Determine the (x, y) coordinate at the center of the cell enclosing the given text.  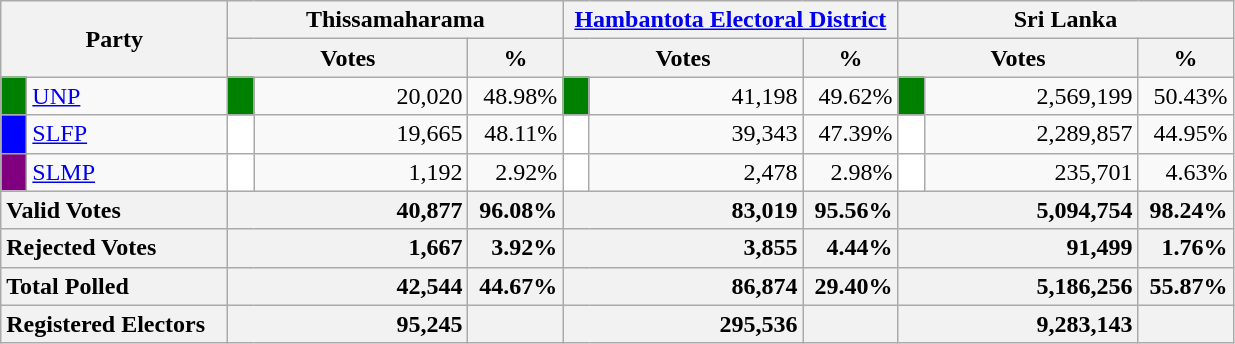
Party (114, 39)
29.40% (850, 286)
295,536 (683, 324)
44.67% (516, 286)
95,245 (348, 324)
4.63% (1186, 172)
1,667 (348, 248)
235,701 (1031, 172)
55.87% (1186, 286)
2,289,857 (1031, 134)
50.43% (1186, 96)
95.56% (850, 210)
2.98% (850, 172)
Hambantota Electoral District (730, 20)
40,877 (348, 210)
47.39% (850, 134)
48.11% (516, 134)
2,478 (696, 172)
4.44% (850, 248)
96.08% (516, 210)
41,198 (696, 96)
3,855 (683, 248)
5,186,256 (1018, 286)
1.76% (1186, 248)
83,019 (683, 210)
9,283,143 (1018, 324)
Rejected Votes (114, 248)
5,094,754 (1018, 210)
UNP (128, 96)
Total Polled (114, 286)
2.92% (516, 172)
19,665 (361, 134)
2,569,199 (1031, 96)
98.24% (1186, 210)
44.95% (1186, 134)
Thissamaharama (396, 20)
91,499 (1018, 248)
48.98% (516, 96)
39,343 (696, 134)
42,544 (348, 286)
86,874 (683, 286)
Registered Electors (114, 324)
Sri Lanka (1066, 20)
SLFP (128, 134)
3.92% (516, 248)
Valid Votes (114, 210)
1,192 (361, 172)
SLMP (128, 172)
49.62% (850, 96)
20,020 (361, 96)
